Provide the (x, y) coordinate of the cell's center where the given text is located.  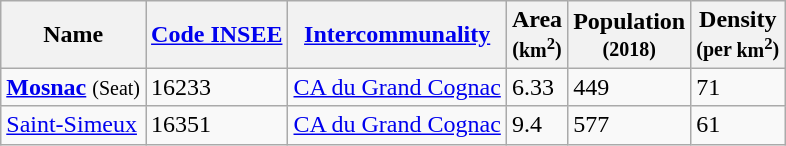
16233 (217, 87)
9.4 (536, 125)
Mosnac (Seat) (74, 87)
6.33 (536, 87)
71 (738, 87)
Population(2018) (630, 34)
Intercommunality (397, 34)
Density(per km2) (738, 34)
Saint-Simeux (74, 125)
Code INSEE (217, 34)
Area(km2) (536, 34)
16351 (217, 125)
449 (630, 87)
61 (738, 125)
577 (630, 125)
Name (74, 34)
